For the text-containing cell, return its midpoint in [x, y] coordinate format. 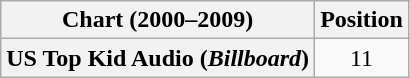
Chart (2000–2009) [158, 20]
Position [362, 20]
11 [362, 58]
US Top Kid Audio (Billboard) [158, 58]
